Return [x, y] of the center of cell containing provided text 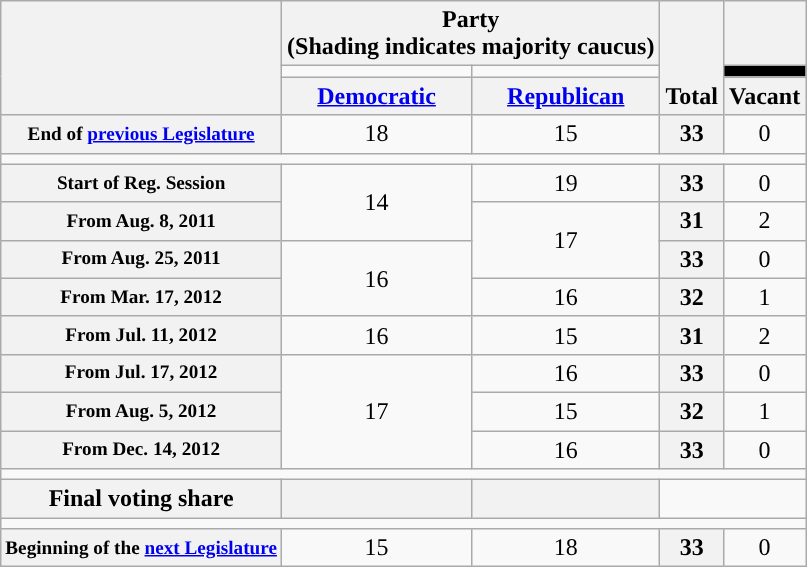
Total [692, 58]
Party (Shading indicates majority caucus) [471, 34]
Start of Reg. Session [142, 183]
Beginning of the next Legislature [142, 548]
From Jul. 11, 2012 [142, 335]
From Dec. 14, 2012 [142, 449]
19 [566, 183]
From Mar. 17, 2012 [142, 297]
Final voting share [142, 499]
Democratic [377, 96]
From Aug. 25, 2011 [142, 259]
From Jul. 17, 2012 [142, 373]
End of previous Legislature [142, 134]
Vacant [764, 96]
From Aug. 5, 2012 [142, 411]
From Aug. 8, 2011 [142, 221]
Republican [566, 96]
14 [377, 202]
